Search for the cell housing the specified text and yield its (x, y) center coordinate. 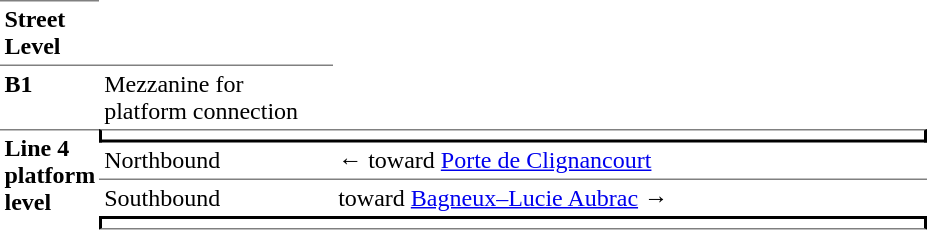
Street Level (50, 32)
Southbound (217, 198)
B1 (50, 96)
Line 4 platform level (50, 179)
Mezzanine for platform connection (217, 96)
Northbound (217, 161)
